Scan for the cell matching the given text and deliver its [X, Y] coordinate at center. 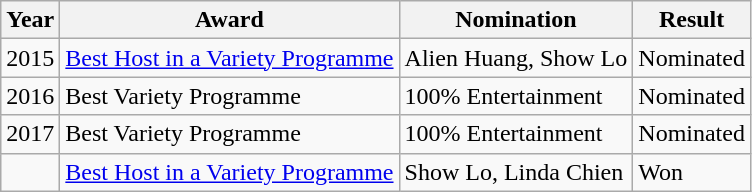
Year [30, 20]
Result [692, 20]
2016 [30, 96]
2017 [30, 134]
Show Lo, Linda Chien [516, 172]
Nomination [516, 20]
Won [692, 172]
Award [230, 20]
2015 [30, 58]
Alien Huang, Show Lo [516, 58]
